Return (x, y) of the center of cell containing provided text 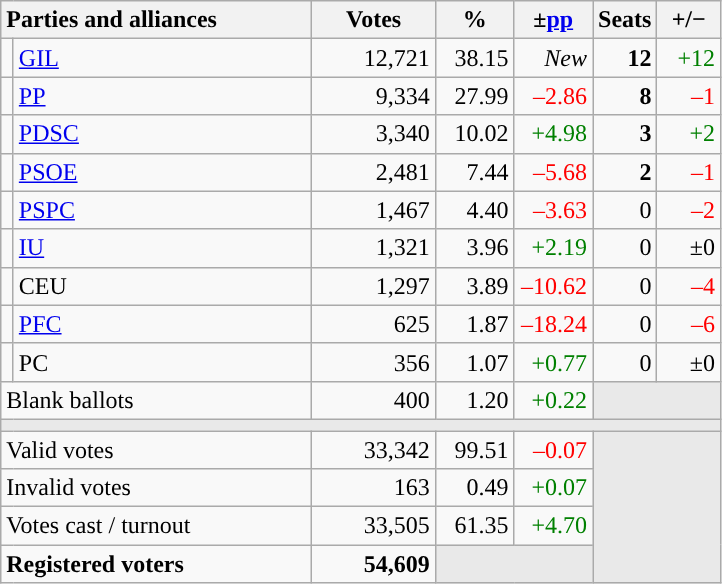
2,481 (374, 172)
+0.07 (554, 488)
163 (374, 488)
% (474, 20)
–3.63 (554, 210)
99.51 (474, 449)
1.87 (474, 324)
Seats (624, 20)
PDSC (162, 134)
+4.98 (554, 134)
0.49 (474, 488)
1.07 (474, 362)
9,334 (374, 96)
1.20 (474, 400)
2 (624, 172)
PSPC (162, 210)
+2 (689, 134)
12,721 (374, 58)
–10.62 (554, 286)
–2.86 (554, 96)
Valid votes (156, 449)
Parties and alliances (156, 20)
+0.77 (554, 362)
–6 (689, 324)
+0.22 (554, 400)
IU (162, 248)
8 (624, 96)
Votes cast / turnout (156, 526)
38.15 (474, 58)
+12 (689, 58)
3 (624, 134)
–18.24 (554, 324)
Blank ballots (156, 400)
1,297 (374, 286)
1,321 (374, 248)
GIL (162, 58)
PP (162, 96)
12 (624, 58)
61.35 (474, 526)
625 (374, 324)
–2 (689, 210)
PC (162, 362)
–5.68 (554, 172)
10.02 (474, 134)
33,505 (374, 526)
CEU (162, 286)
7.44 (474, 172)
400 (374, 400)
1,467 (374, 210)
33,342 (374, 449)
±pp (554, 20)
+2.19 (554, 248)
–0.07 (554, 449)
–4 (689, 286)
4.40 (474, 210)
Votes (374, 20)
Invalid votes (156, 488)
+4.70 (554, 526)
PSOE (162, 172)
3,340 (374, 134)
27.99 (474, 96)
3.89 (474, 286)
+/− (689, 20)
356 (374, 362)
Registered voters (156, 564)
54,609 (374, 564)
New (554, 58)
PFC (162, 324)
3.96 (474, 248)
